Pinpoint the cell where the given text exists, returning its [x, y] midpoint coordinate. 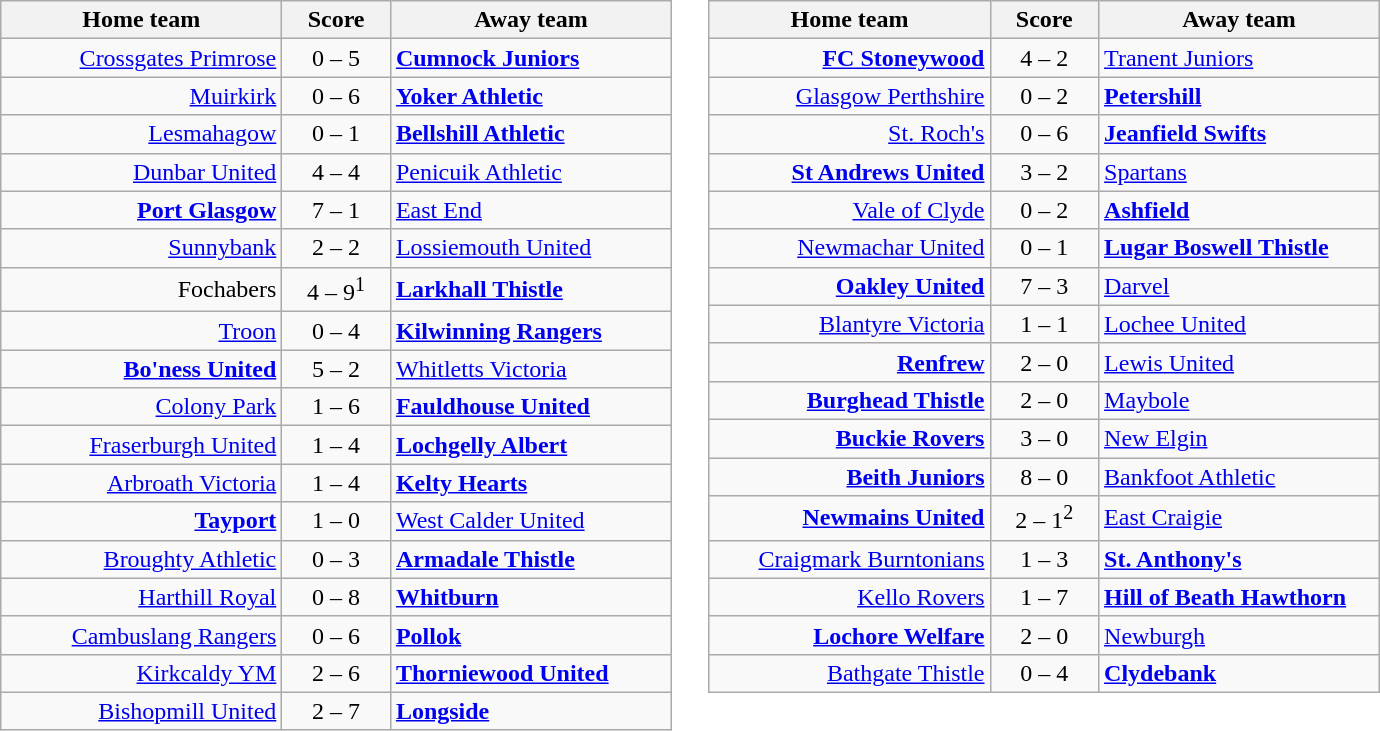
Kelty Hearts [530, 483]
Lochgelly Albert [530, 445]
Fochabers [142, 290]
2 – 12 [1044, 518]
7 – 3 [1044, 286]
Buckie Rovers [850, 438]
Darvel [1240, 286]
Lochee United [1240, 324]
4 – 2 [1044, 58]
2 – 6 [336, 673]
Colony Park [142, 407]
0 – 5 [336, 58]
Arbroath Victoria [142, 483]
Newmachar United [850, 248]
Yoker Athletic [530, 96]
Bo'ness United [142, 369]
Clydebank [1240, 673]
1 – 0 [336, 521]
1 – 6 [336, 407]
Beith Juniors [850, 477]
Lossiemouth United [530, 248]
1 – 1 [1044, 324]
1 – 3 [1044, 559]
Lewis United [1240, 362]
Burghead Thistle [850, 400]
Spartans [1240, 172]
Port Glasgow [142, 210]
Petershill [1240, 96]
Ashfield [1240, 210]
Kello Rovers [850, 597]
Muirkirk [142, 96]
East End [530, 210]
Penicuik Athletic [530, 172]
Fauldhouse United [530, 407]
3 – 0 [1044, 438]
5 – 2 [336, 369]
Tayport [142, 521]
Broughty Athletic [142, 559]
Newburgh [1240, 635]
East Craigie [1240, 518]
New Elgin [1240, 438]
Longside [530, 711]
0 – 3 [336, 559]
Larkhall Thistle [530, 290]
Bishopmill United [142, 711]
St. Anthony's [1240, 559]
Pollok [530, 635]
Bathgate Thistle [850, 673]
Whitburn [530, 597]
Fraserburgh United [142, 445]
Troon [142, 331]
7 – 1 [336, 210]
Vale of Clyde [850, 210]
Renfrew [850, 362]
Bankfoot Athletic [1240, 477]
4 – 91 [336, 290]
Blantyre Victoria [850, 324]
Craigmark Burntonians [850, 559]
2 – 7 [336, 711]
Armadale Thistle [530, 559]
0 – 8 [336, 597]
St Andrews United [850, 172]
Maybole [1240, 400]
Jeanfield Swifts [1240, 134]
Tranent Juniors [1240, 58]
Sunnybank [142, 248]
4 – 4 [336, 172]
Thorniewood United [530, 673]
Cumnock Juniors [530, 58]
Hill of Beath Hawthorn [1240, 597]
Dunbar United [142, 172]
Cambuslang Rangers [142, 635]
8 – 0 [1044, 477]
Crossgates Primrose [142, 58]
FC Stoneywood [850, 58]
West Calder United [530, 521]
Oakley United [850, 286]
Lochore Welfare [850, 635]
Kirkcaldy YM [142, 673]
Newmains United [850, 518]
2 – 2 [336, 248]
Kilwinning Rangers [530, 331]
3 – 2 [1044, 172]
St. Roch's [850, 134]
Glasgow Perthshire [850, 96]
Lugar Boswell Thistle [1240, 248]
Whitletts Victoria [530, 369]
Lesmahagow [142, 134]
Harthill Royal [142, 597]
1 – 7 [1044, 597]
Bellshill Athletic [530, 134]
